For the text-containing cell, return its midpoint in [X, Y] coordinate format. 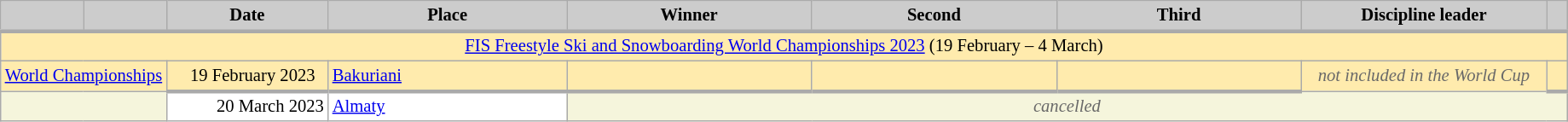
19 February 2023 [247, 75]
20 March 2023 [247, 106]
cancelled [1068, 106]
Discipline leader [1424, 15]
not included in the World Cup [1424, 75]
Bakuriani [448, 75]
Third [1178, 15]
Winner [689, 15]
Place [448, 15]
World Championships [84, 75]
Date [247, 15]
Almaty [448, 106]
FIS Freestyle Ski and Snowboarding World Championships 2023 (19 February – 4 March) [784, 46]
Second [934, 15]
